Extract the [X, Y] coordinate from the center of the cell holding the provided text.  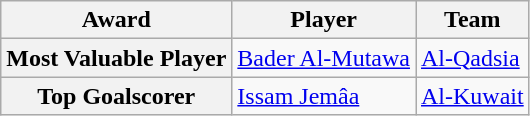
Issam Jemâa [324, 96]
Most Valuable Player [116, 58]
Al-Kuwait [473, 96]
Player [324, 20]
Bader Al-Mutawa [324, 58]
Al-Qadsia [473, 58]
Top Goalscorer [116, 96]
Team [473, 20]
Award [116, 20]
